Scan for the cell matching the given text and deliver its [x, y] coordinate at center. 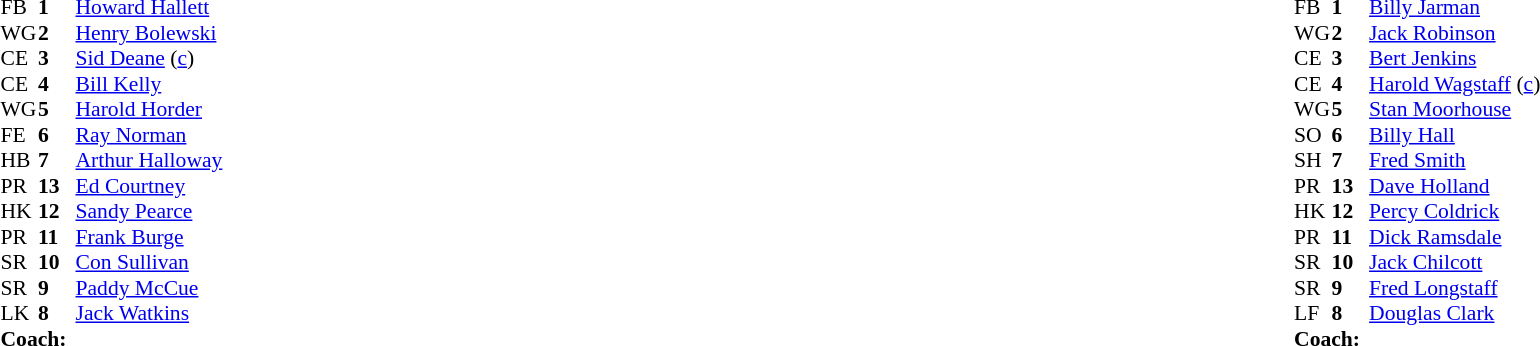
Bert Jenkins [1454, 59]
Fred Smith [1454, 161]
Henry Bolewski [150, 33]
LK [19, 313]
Fred Longstaff [1454, 288]
Jack Chilcott [1454, 263]
SH [1313, 161]
Billy Hall [1454, 135]
Con Sullivan [150, 263]
Jack Robinson [1454, 33]
Ray Norman [150, 135]
Percy Coldrick [1454, 211]
FE [19, 135]
Paddy McCue [150, 288]
Douglas Clark [1454, 313]
Arthur Halloway [150, 161]
Ed Courtney [150, 186]
Harold Horder [150, 109]
Sandy Pearce [150, 211]
Dave Holland [1454, 186]
Frank Burge [150, 237]
Harold Wagstaff (c) [1454, 84]
Stan Moorhouse [1454, 109]
SO [1313, 135]
HB [19, 161]
Bill Kelly [150, 84]
Dick Ramsdale [1454, 237]
LF [1313, 313]
Jack Watkins [150, 313]
Sid Deane (c) [150, 59]
